Extract the [x, y] coordinate from the center of the cell holding the provided text.  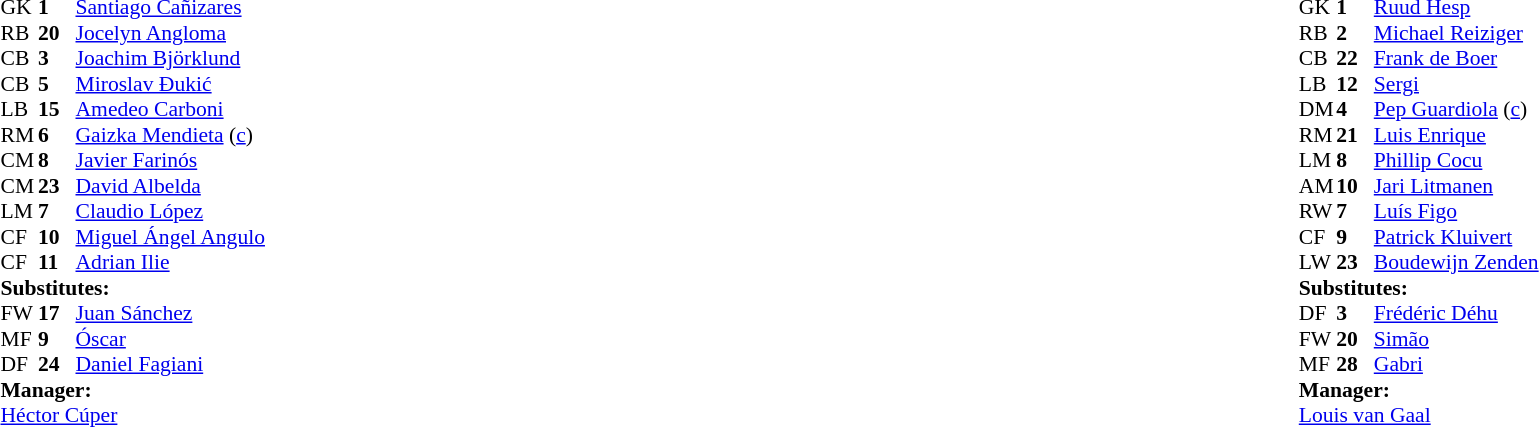
2 [1355, 33]
RW [1318, 211]
Claudio López [170, 211]
Simão [1456, 339]
Luís Figo [1456, 211]
Joachim Björklund [170, 59]
Juan Sánchez [170, 313]
Miguel Ángel Angulo [170, 237]
AM [1318, 186]
17 [57, 313]
12 [1355, 84]
21 [1355, 135]
5 [57, 84]
Gabri [1456, 365]
11 [57, 263]
24 [57, 365]
Daniel Fagiani [170, 365]
Amedeo Carboni [170, 109]
Luis Enrique [1456, 135]
Sergi [1456, 84]
Frank de Boer [1456, 59]
Frédéric Déhu [1456, 313]
Boudewijn Zenden [1456, 263]
Phillip Cocu [1456, 161]
LW [1318, 263]
Miroslav Đukić [170, 84]
Pep Guardiola (c) [1456, 109]
DM [1318, 109]
Patrick Kluivert [1456, 237]
Gaizka Mendieta (c) [170, 135]
Jocelyn Angloma [170, 33]
4 [1355, 109]
Javier Farinós [170, 161]
28 [1355, 365]
6 [57, 135]
Michael Reiziger [1456, 33]
22 [1355, 59]
Jari Litmanen [1456, 186]
Óscar [170, 339]
15 [57, 109]
Adrian Ilie [170, 263]
David Albelda [170, 186]
